Determine the [X, Y] coordinate at the center of the cell enclosing the given text.  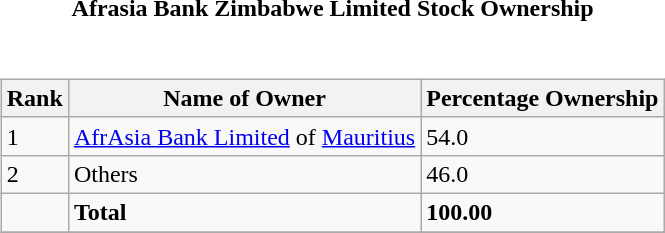
2 [34, 174]
Rank [34, 98]
54.0 [542, 136]
Name of Owner [244, 98]
Percentage Ownership [542, 98]
1 [34, 136]
Others [244, 174]
AfrAsia Bank Limited of Mauritius [244, 136]
100.00 [542, 212]
Total [244, 212]
46.0 [542, 174]
